Locate the cell with the specified text and output its [x, y] center coordinate. 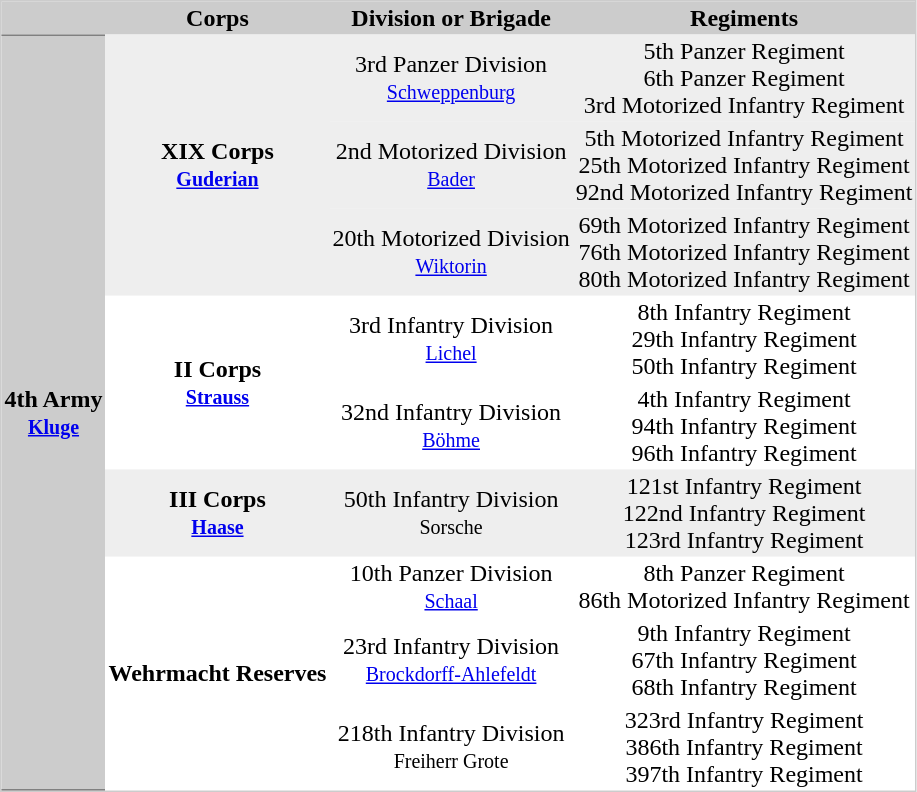
II Corps Strauss [217, 383]
5th Panzer Regiment 6th Panzer Regiment 3rd Motorized Infantry Regiment [744, 78]
5th Motorized Infantry Regiment 25th Motorized Infantry Regiment 92nd Motorized Infantry Regiment [744, 166]
XIX Corps Guderian [217, 164]
4th Army Kluge [54, 412]
8th Infantry Regiment 29th Infantry Regiment 50th Infantry Regiment [744, 340]
20th Motorized Division Wiktorin [450, 252]
69th Motorized Infantry Regiment 76th Motorized Infantry Regiment 80th Motorized Infantry Regiment [744, 252]
Corps [217, 18]
3rd Infantry Division Lichel [450, 340]
50th Infantry Division Sorsche [450, 514]
218th Infantry Division Freiherr Grote [450, 748]
23rd Infantry Division Brockdorff-Ahlefeldt [450, 660]
8th Panzer Regiment 86th Motorized Infantry Regiment [744, 586]
9th Infantry Regiment 67th Infantry Regiment 68th Infantry Regiment [744, 660]
3rd Panzer Division Schweppenburg [450, 78]
Wehrmacht Reserves [217, 673]
Division or Brigade [450, 18]
32nd Infantry Division Böhme [450, 426]
323rd Infantry Regiment 386th Infantry Regiment 397th Infantry Regiment [744, 748]
121st Infantry Regiment 122nd Infantry Regiment 123rd Infantry Regiment [744, 514]
2nd Motorized Division Bader [450, 166]
4th Infantry Regiment 94th Infantry Regiment 96th Infantry Regiment [744, 426]
10th Panzer Division Schaal [450, 586]
III Corps Haase [217, 514]
Regiments [744, 18]
